Return the [X, Y] coordinate for the center point of the cell that contains the specified text.  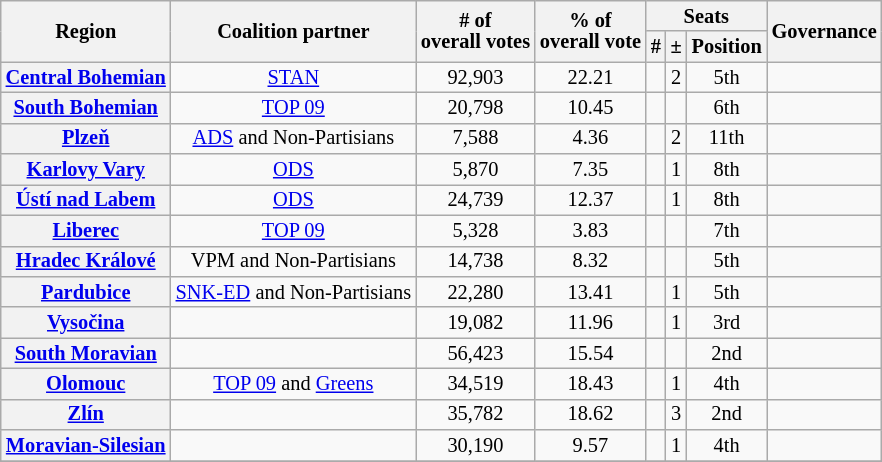
7th [727, 230]
30,190 [476, 446]
South Bohemian [86, 108]
10.45 [590, 108]
Moravian-Silesian [86, 446]
Liberec [86, 230]
ADS and Non-Partisians [294, 138]
Governance [824, 30]
Hradec Králové [86, 262]
% ofoverall vote [590, 30]
Region [86, 30]
92,903 [476, 78]
STAN [294, 78]
5,870 [476, 170]
3rd [727, 322]
# [656, 46]
Pardubice [86, 292]
# ofoverall votes [476, 30]
7,588 [476, 138]
3 [676, 414]
18.43 [590, 384]
34,519 [476, 384]
13.41 [590, 292]
5,328 [476, 230]
Vysočina [86, 322]
Karlovy Vary [86, 170]
4.36 [590, 138]
SNK-ED and Non-Partisians [294, 292]
VPM and Non-Partisians [294, 262]
Coalition partner [294, 30]
8.32 [590, 262]
15.54 [590, 354]
24,739 [476, 200]
6th [727, 108]
Central Bohemian [86, 78]
TOP 09 and Greens [294, 384]
7.35 [590, 170]
9.57 [590, 446]
22.21 [590, 78]
3.83 [590, 230]
18.62 [590, 414]
35,782 [476, 414]
56,423 [476, 354]
Zlín [86, 414]
12.37 [590, 200]
Position [727, 46]
20,798 [476, 108]
South Moravian [86, 354]
19,082 [476, 322]
11th [727, 138]
Ústí nad Labem [86, 200]
22,280 [476, 292]
Plzeň [86, 138]
14,738 [476, 262]
11.96 [590, 322]
± [676, 46]
Seats [706, 16]
Olomouc [86, 384]
